Provide the (x, y) coordinate of the cell's center where the given text is located.  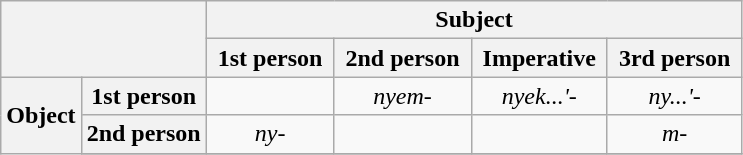
Subject (474, 20)
Object (41, 115)
ny...'- (674, 96)
m- (674, 134)
nyem- (402, 96)
nyek...'- (539, 96)
3rd person (674, 58)
ny- (270, 134)
Imperative (539, 58)
